Return [X, Y] of the center of cell containing provided text 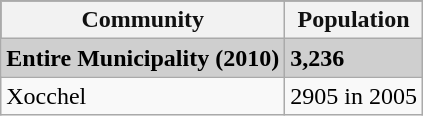
Community [143, 20]
3,236 [354, 58]
2905 in 2005 [354, 96]
Xocchel [143, 96]
Population [354, 20]
Entire Municipality (2010) [143, 58]
